Return the (X, Y) coordinate for the center point of the cell that contains the specified text.  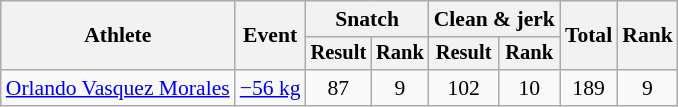
Orlando Vasquez Morales (118, 88)
Snatch (368, 19)
102 (464, 88)
189 (588, 88)
−56 kg (270, 88)
10 (530, 88)
Clean & jerk (494, 19)
Event (270, 36)
87 (339, 88)
Total (588, 36)
Athlete (118, 36)
